Return the [X, Y] coordinate for the center point of the cell that contains the specified text.  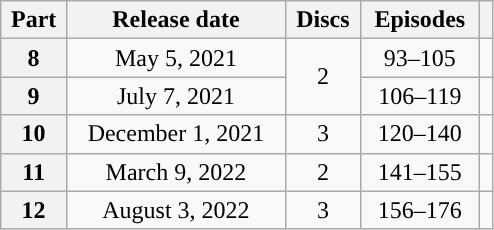
12 [34, 210]
11 [34, 172]
10 [34, 134]
156–176 [420, 210]
December 1, 2021 [176, 134]
Discs [322, 20]
9 [34, 96]
120–140 [420, 134]
July 7, 2021 [176, 96]
Episodes [420, 20]
93–105 [420, 58]
Release date [176, 20]
Part [34, 20]
141–155 [420, 172]
8 [34, 58]
March 9, 2022 [176, 172]
August 3, 2022 [176, 210]
106–119 [420, 96]
May 5, 2021 [176, 58]
